Provide the (x, y) coordinate of the cell's center where the given text is located.  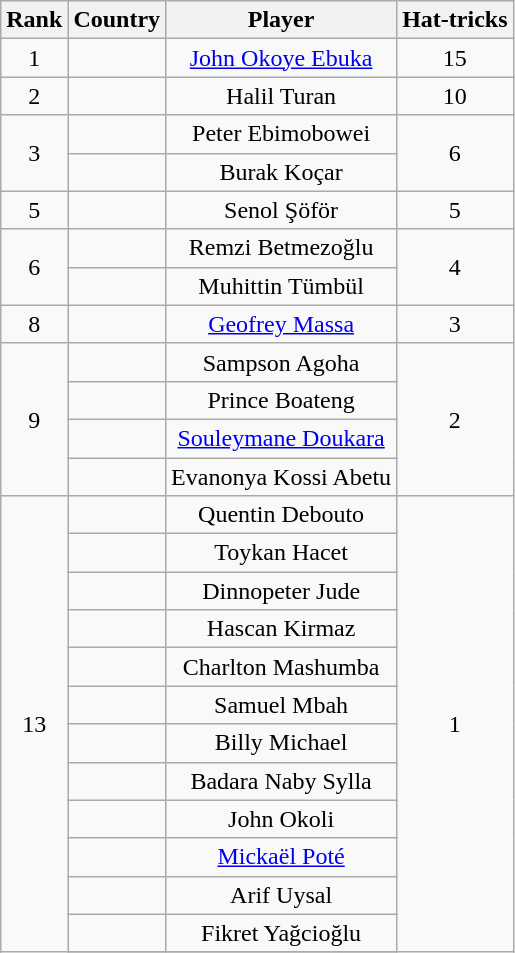
Rank (34, 20)
4 (455, 267)
Evanonya Kossi Abetu (282, 477)
John Okoye Ebuka (282, 58)
Peter Ebimobowei (282, 134)
Charlton Mashumba (282, 667)
Hascan Kirmaz (282, 629)
Samuel Mbah (282, 705)
Sampson Agoha (282, 362)
Dinnopeter Jude (282, 591)
Player (282, 20)
Geofrey Massa (282, 324)
Arif Uysal (282, 895)
Fikret Yağcioğlu (282, 933)
Remzi Betmezoğlu (282, 248)
10 (455, 96)
Badara Naby Sylla (282, 781)
Prince Boateng (282, 400)
Quentin Debouto (282, 515)
Billy Michael (282, 743)
Hat-tricks (455, 20)
Muhittin Tümbül (282, 286)
John Okoli (282, 819)
Souleymane Doukara (282, 438)
8 (34, 324)
Senol Şöför (282, 210)
Halil Turan (282, 96)
Burak Koçar (282, 172)
15 (455, 58)
9 (34, 419)
Country (117, 20)
13 (34, 724)
Mickaël Poté (282, 857)
Toykan Hacet (282, 553)
